Extract the (x, y) coordinate from the center of the cell holding the provided text.  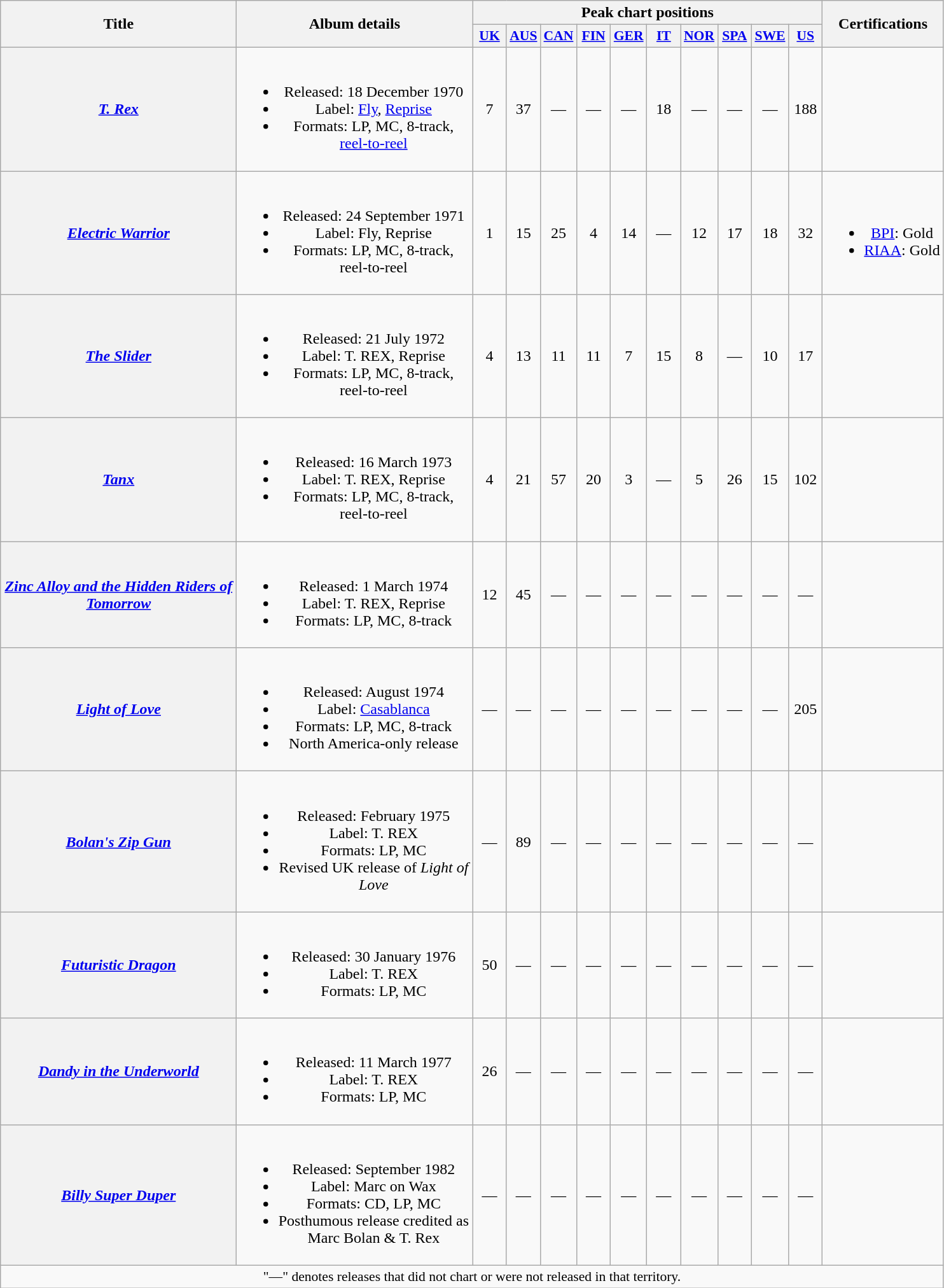
UK (490, 36)
Released: 24 September 1971Label: Fly, RepriseFormats: LP, MC, 8-track, reel-to-reel (355, 232)
Dandy in the Underworld (118, 1072)
US (805, 36)
Released: 30 January 1976Label: T. REXFormats: LP, MC (355, 965)
25 (559, 232)
45 (523, 594)
Released: February 1975Label: T. REXFormats: LP, MCRevised UK release of Light of Love (355, 841)
SPA (734, 36)
Billy Super Duper (118, 1195)
IT (664, 36)
AUS (523, 36)
Title (118, 24)
32 (805, 232)
188 (805, 109)
50 (490, 965)
Zinc Alloy and the Hidden Riders of Tomorrow (118, 594)
BPI: GoldRIAA: Gold (883, 232)
Futuristic Dragon (118, 965)
13 (523, 356)
1 (490, 232)
37 (523, 109)
SWE (770, 36)
Certifications (883, 24)
FIN (593, 36)
3 (628, 480)
CAN (559, 36)
57 (559, 480)
Tanx (118, 480)
5 (699, 480)
Released: 1 March 1974Label: T. REX, RepriseFormats: LP, MC, 8-track (355, 594)
102 (805, 480)
Peak chart positions (648, 13)
Bolan's Zip Gun (118, 841)
The Slider (118, 356)
Released: 18 December 1970Label: Fly, RepriseFormats: LP, MC, 8-track, reel-to-reel (355, 109)
Released: 21 July 1972Label: T. REX, RepriseFormats: LP, MC, 8-track, reel-to-reel (355, 356)
8 (699, 356)
10 (770, 356)
"—" denotes releases that did not chart or were not released in that territory. (472, 1277)
21 (523, 480)
Released: 16 March 1973Label: T. REX, RepriseFormats: LP, MC, 8-track, reel-to-reel (355, 480)
14 (628, 232)
T. Rex (118, 109)
Album details (355, 24)
NOR (699, 36)
Released: 11 March 1977Label: T. REXFormats: LP, MC (355, 1072)
89 (523, 841)
Released: September 1982Label: Marc on WaxFormats: CD, LP, MCPosthumous release credited as Marc Bolan & T. Rex (355, 1195)
Light of Love (118, 710)
205 (805, 710)
20 (593, 480)
GER (628, 36)
Released: August 1974Label: CasablancaFormats: LP, MC, 8-trackNorth America-only release (355, 710)
Electric Warrior (118, 232)
